Find where the given text appears and provide that cell's center as [x, y] coordinate. 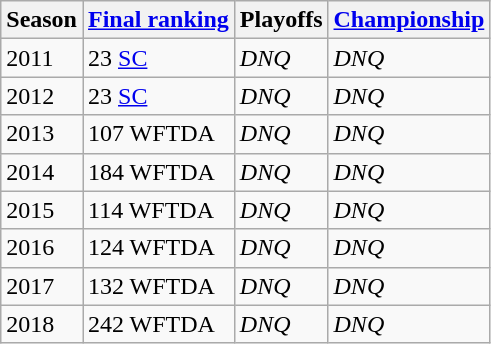
2016 [42, 248]
2018 [42, 324]
Championship [409, 20]
2015 [42, 210]
107 WFTDA [158, 134]
2012 [42, 96]
132 WFTDA [158, 286]
2017 [42, 286]
2013 [42, 134]
Playoffs [281, 20]
Final ranking [158, 20]
124 WFTDA [158, 248]
242 WFTDA [158, 324]
2014 [42, 172]
184 WFTDA [158, 172]
Season [42, 20]
114 WFTDA [158, 210]
2011 [42, 58]
